Output the [x, y] coordinate of the center of the cell containing the given text.  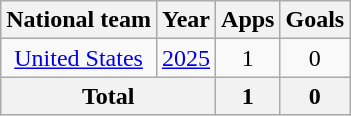
Goals [315, 20]
Total [108, 96]
Year [186, 20]
National team [79, 20]
United States [79, 58]
2025 [186, 58]
Apps [248, 20]
